Locate the cell with the specified text and output its (x, y) center coordinate. 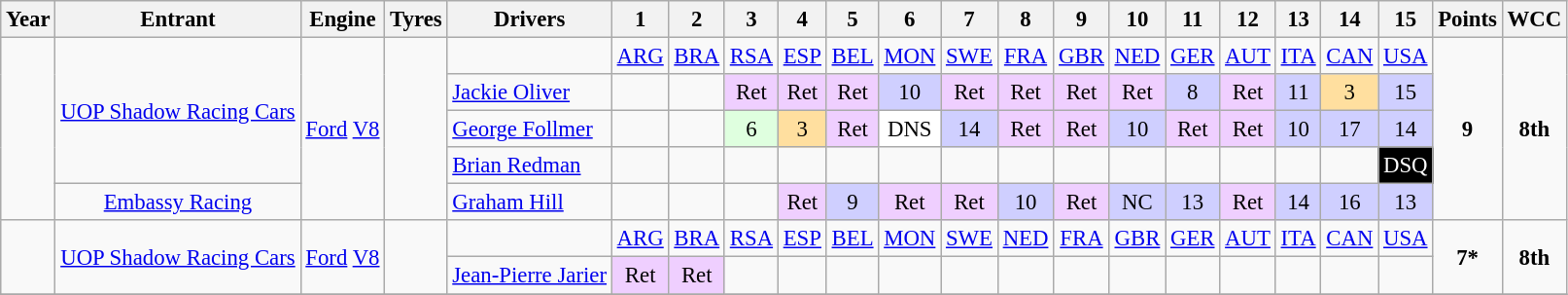
4 (802, 19)
Brian Redman (529, 166)
7 (970, 19)
17 (1349, 129)
Drivers (529, 19)
12 (1248, 19)
DNS (910, 129)
Jean-Pierre Jarier (529, 276)
Engine (342, 19)
Points (1468, 19)
Tyres (416, 19)
2 (696, 19)
5 (853, 19)
Graham Hill (529, 203)
George Follmer (529, 129)
Jackie Oliver (529, 92)
7* (1468, 257)
Embassy Racing (178, 203)
NC (1137, 203)
1 (640, 19)
Entrant (178, 19)
16 (1349, 203)
DSQ (1406, 166)
Year (28, 19)
WCC (1534, 19)
